Output the [X, Y] coordinate of the center of the cell containing the given text.  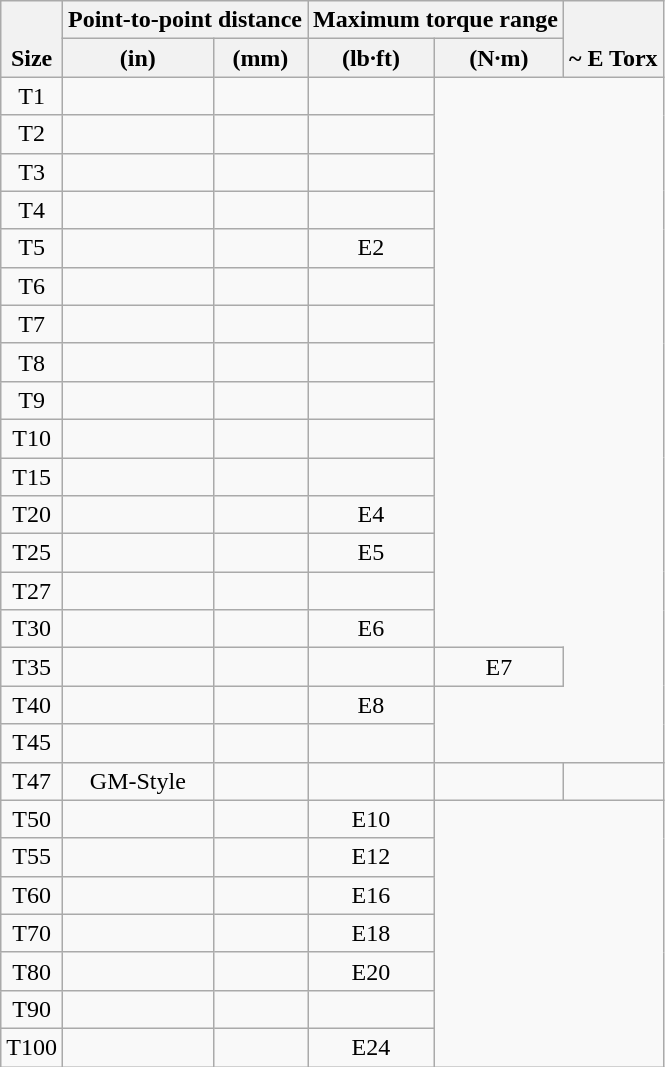
E12 [372, 857]
T6 [32, 286]
E24 [372, 1047]
T30 [32, 629]
T35 [32, 667]
T100 [32, 1047]
T50 [32, 819]
T8 [32, 362]
T9 [32, 400]
E7 [498, 667]
(lb·ft) [372, 58]
~ E Torx [613, 39]
T80 [32, 971]
T10 [32, 438]
T90 [32, 1009]
T25 [32, 553]
E6 [372, 629]
T1 [32, 96]
T27 [32, 591]
E16 [372, 895]
T20 [32, 515]
T45 [32, 743]
T40 [32, 705]
T60 [32, 895]
(N·m) [498, 58]
(in) [138, 58]
Size [32, 39]
GM-Style [138, 781]
T7 [32, 324]
E18 [372, 933]
Point-to-point distance [184, 20]
T4 [32, 210]
E4 [372, 515]
E8 [372, 705]
T47 [32, 781]
(mm) [260, 58]
T2 [32, 134]
T5 [32, 248]
E2 [372, 248]
E10 [372, 819]
T55 [32, 857]
T3 [32, 172]
T15 [32, 477]
E5 [372, 553]
T70 [32, 933]
Maximum torque range [436, 20]
E20 [372, 971]
